Extract the (x, y) coordinate from the center of the cell holding the provided text.  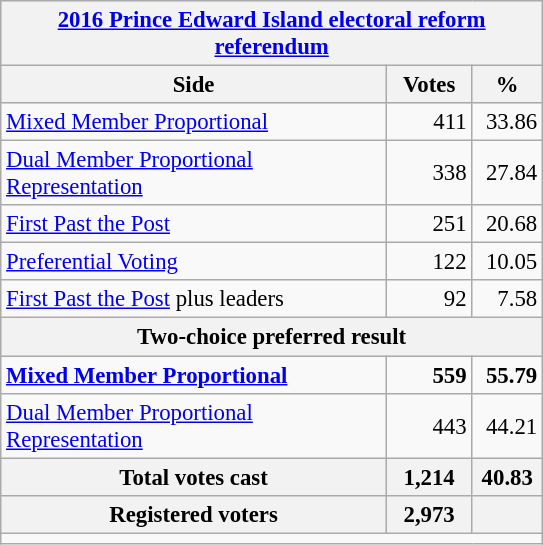
2,973 (429, 514)
20.68 (508, 224)
Registered voters (194, 514)
% (508, 85)
Votes (429, 85)
92 (429, 299)
2016 Prince Edward Island electoral reform referendum (272, 34)
Total votes cast (194, 477)
First Past the Post plus leaders (194, 299)
40.83 (508, 477)
Two-choice preferred result (272, 337)
Preferential Voting (194, 262)
44.21 (508, 426)
443 (429, 426)
1,214 (429, 477)
559 (429, 375)
411 (429, 122)
Side (194, 85)
First Past the Post (194, 224)
33.86 (508, 122)
338 (429, 174)
55.79 (508, 375)
122 (429, 262)
10.05 (508, 262)
7.58 (508, 299)
251 (429, 224)
27.84 (508, 174)
